Find where the given text appears and provide that cell's center as (X, Y) coordinate. 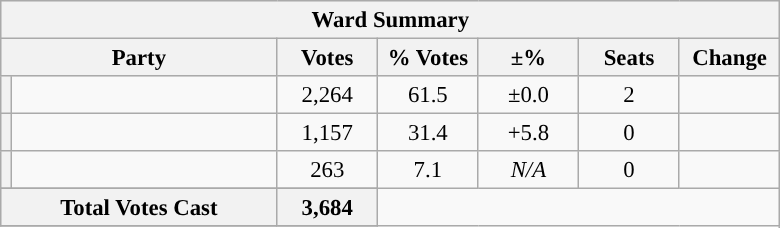
31.4 (428, 133)
263 (328, 170)
Seats (630, 58)
+5.8 (528, 133)
Change (730, 58)
2 (630, 95)
Party (139, 58)
% Votes (428, 58)
±0.0 (528, 95)
±% (528, 58)
2,264 (328, 95)
3,684 (328, 208)
61.5 (428, 95)
Ward Summary (390, 20)
N/A (528, 170)
1,157 (328, 133)
7.1 (428, 170)
Total Votes Cast (139, 208)
Votes (328, 58)
